Return [x, y] of the center of cell containing provided text 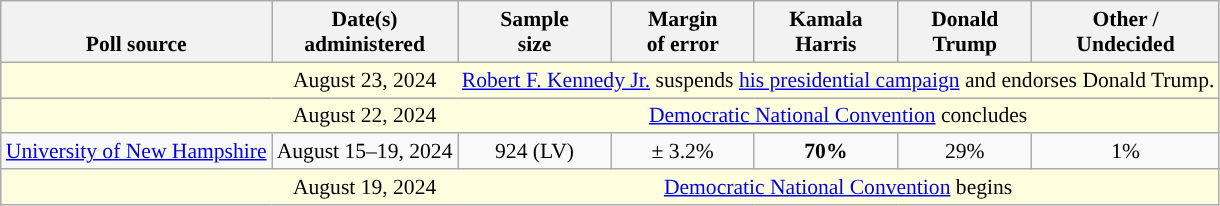
Other /Undecided [1126, 32]
August 19, 2024 [365, 187]
KamalaHarris [826, 32]
Democratic National Convention concludes [839, 116]
29% [965, 152]
Samplesize [535, 32]
Poll source [136, 32]
1% [1126, 152]
70% [826, 152]
Date(s)administered [365, 32]
Democratic National Convention begins [839, 187]
August 23, 2024 [365, 80]
University of New Hampshire [136, 152]
Marginof error [683, 32]
August 22, 2024 [365, 116]
± 3.2% [683, 152]
DonaldTrump [965, 32]
Robert F. Kennedy Jr. suspends his presidential campaign and endorses Donald Trump. [839, 80]
August 15–19, 2024 [365, 152]
924 (LV) [535, 152]
